Detect which cell encompasses the target text, then output its [x, y] center coordinate. 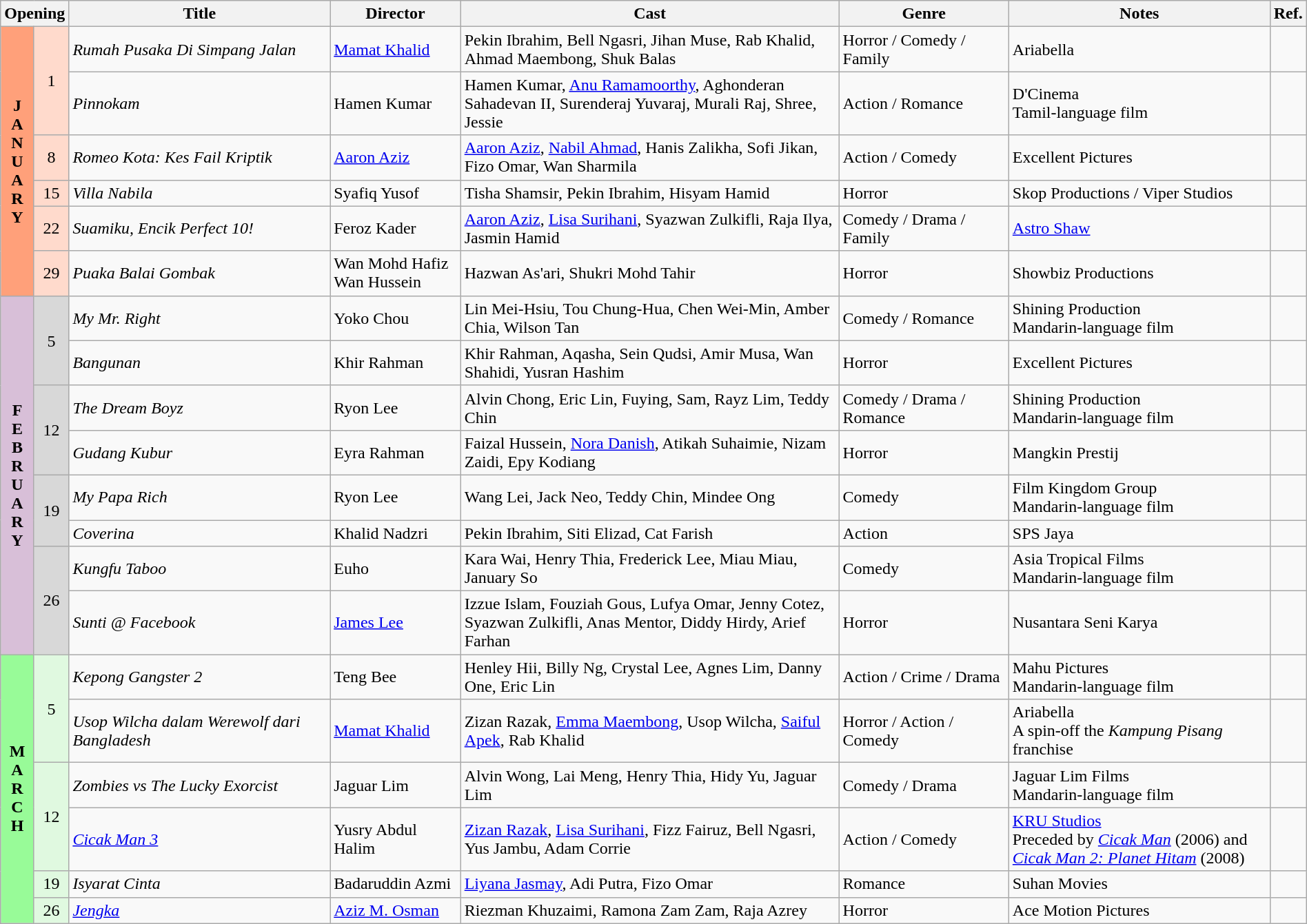
Tisha Shamsir, Pekin Ibrahim, Hisyam Hamid [649, 193]
Kara Wai, Henry Thia, Frederick Lee, Miau Miau, January So [649, 569]
Comedy / Drama [924, 786]
Euho [396, 569]
Comedy / Drama / Romance [924, 408]
Gudang Kubur [200, 452]
Teng Bee [396, 677]
KRU StudiosPreceded by Cicak Man (2006) and Cicak Man 2: Planet Hitam (2008) [1139, 839]
Puaka Balai Gombak [200, 273]
Horror / Comedy / Family [924, 50]
Director [396, 14]
Izzue Islam, Fouziah Gous, Lufya Omar, Jenny Cotez, Syazwan Zulkifli, Anas Mentor, Diddy Hirdy, Arief Farhan [649, 623]
29 [51, 273]
Syafiq Yusof [396, 193]
Hamen Kumar [396, 103]
AriabellaA spin-off the Kampung Pisang franchise [1139, 731]
Ariabella [1139, 50]
15 [51, 193]
Khir Rahman, Aqasha, Sein Qudsi, Amir Musa, Wan Shahidi, Yusran Hashim [649, 362]
Action / Romance [924, 103]
Action / Crime / Drama [924, 677]
Alvin Wong, Lai Meng, Henry Thia, Hidy Yu, Jaguar Lim [649, 786]
22 [51, 229]
Romeo Kota: Kes Fail Kriptik [200, 157]
Riezman Khuzaimi, Ramona Zam Zam, Raja Azrey [649, 910]
Kepong Gangster 2 [200, 677]
My Papa Rich [200, 497]
Jaguar Lim FilmsMandarin-language film [1139, 786]
Suamiku, Encik Perfect 10! [200, 229]
Zombies vs The Lucky Exorcist [200, 786]
Pekin Ibrahim, Bell Ngasri, Jihan Muse, Rab Khalid, Ahmad Maembong, Shuk Balas [649, 50]
Mangkin Prestij [1139, 452]
Liyana Jasmay, Adi Putra, Fizo Omar [649, 884]
Horror / Action / Comedy [924, 731]
Genre [924, 14]
Kungfu Taboo [200, 569]
Faizal Hussein, Nora Danish, Atikah Suhaimie, Nizam Zaidi, Epy Kodiang [649, 452]
Aaron Aziz, Nabil Ahmad, Hanis Zalikha, Sofi Jikan, Fizo Omar, Wan Sharmila [649, 157]
Wang Lei, Jack Neo, Teddy Chin, Mindee Ong [649, 497]
Ref. [1288, 14]
Sunti @ Facebook [200, 623]
Mahu PicturesMandarin-language film [1139, 677]
Badaruddin Azmi [396, 884]
Film Kingdom GroupMandarin-language film [1139, 497]
Notes [1139, 14]
Hazwan As'ari, Shukri Mohd Tahir [649, 273]
The Dream Boyz [200, 408]
Lin Mei-Hsiu, Tou Chung-Hua, Chen Wei-Min, Amber Chia, Wilson Tan [649, 318]
Isyarat Cinta [200, 884]
Suhan Movies [1139, 884]
Aaron Aziz, Lisa Surihani, Syazwan Zulkifli, Raja Ilya, Jasmin Hamid [649, 229]
MARCH [18, 789]
James Lee [396, 623]
Cast [649, 14]
Yoko Chou [396, 318]
Aaron Aziz [396, 157]
8 [51, 157]
Opening [34, 14]
Eyra Rahman [396, 452]
Jaguar Lim [396, 786]
Yusry Abdul Halim [396, 839]
Zizan Razak, Lisa Surihani, Fizz Fairuz, Bell Ngasri, Yus Jambu, Adam Corrie [649, 839]
Bangunan [200, 362]
Aziz M. Osman [396, 910]
Hamen Kumar, Anu Ramamoorthy, Aghonderan Sahadevan II, Surenderaj Yuvaraj, Murali Raj, Shree, Jessie [649, 103]
D'CinemaTamil-language film [1139, 103]
SPS Jaya [1139, 533]
Cicak Man 3 [200, 839]
Romance [924, 884]
Pekin Ibrahim, Siti Elizad, Cat Farish [649, 533]
Coverina [200, 533]
Comedy / Drama / Family [924, 229]
Zizan Razak, Emma Maembong, Usop Wilcha, Saiful Apek, Rab Khalid [649, 731]
Henley Hii, Billy Ng, Crystal Lee, Agnes Lim, Danny One, Eric Lin [649, 677]
Alvin Chong, Eric Lin, Fuying, Sam, Rayz Lim, Teddy Chin [649, 408]
1 [51, 81]
Pinnokam [200, 103]
Asia Tropical FilmsMandarin-language film [1139, 569]
Nusantara Seni Karya [1139, 623]
Rumah Pusaka Di Simpang Jalan [200, 50]
Showbiz Productions [1139, 273]
Astro Shaw [1139, 229]
Ace Motion Pictures [1139, 910]
Villa Nabila [200, 193]
Action [924, 533]
Skop Productions / Viper Studios [1139, 193]
JANUARY [18, 161]
Khir Rahman [396, 362]
Usop Wilcha dalam Werewolf dari Bangladesh [200, 731]
Comedy / Romance [924, 318]
Khalid Nadzri [396, 533]
My Mr. Right [200, 318]
Jengka [200, 910]
FEBRUARY [18, 475]
Title [200, 14]
Wan Mohd Hafiz Wan Hussein [396, 273]
Feroz Kader [396, 229]
